For the text-containing cell, return its midpoint in (x, y) coordinate format. 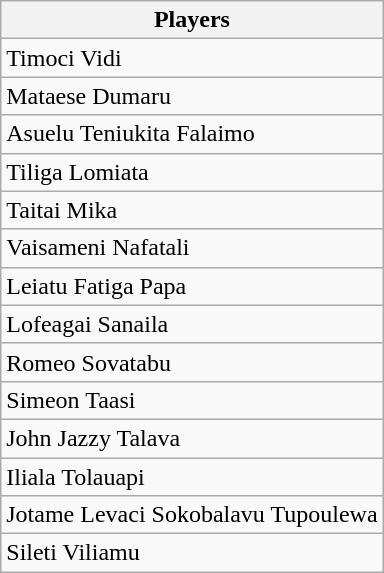
Iliala Tolauapi (192, 477)
Simeon Taasi (192, 400)
Timoci Vidi (192, 58)
Asuelu Teniukita Falaimo (192, 134)
Mataese Dumaru (192, 96)
Tiliga Lomiata (192, 172)
Jotame Levaci Sokobalavu Tupoulewa (192, 515)
Vaisameni Nafatali (192, 248)
Players (192, 20)
Romeo Sovatabu (192, 362)
Sileti Viliamu (192, 553)
John Jazzy Talava (192, 438)
Lofeagai Sanaila (192, 324)
Taitai Mika (192, 210)
Leiatu Fatiga Papa (192, 286)
